Locate the cell with the specified text and output its [X, Y] center coordinate. 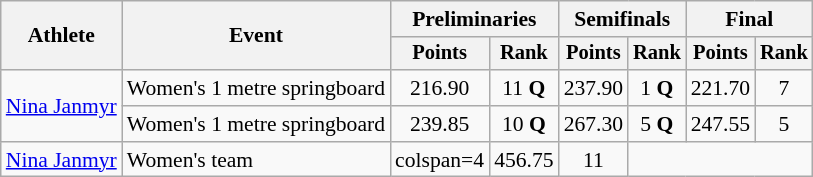
216.90 [440, 88]
267.30 [594, 124]
237.90 [594, 88]
5 Q [657, 124]
Preliminaries [474, 19]
10 Q [524, 124]
247.55 [720, 124]
239.85 [440, 124]
221.70 [720, 88]
Nina Janmyr [62, 106]
5 [784, 124]
Semifinals [622, 19]
11 Q [524, 88]
1 Q [657, 88]
Final [750, 19]
Event [256, 36]
Athlete [62, 36]
7 [784, 88]
